Identify which cell holds the provided text, then report its [x, y] central coordinate. 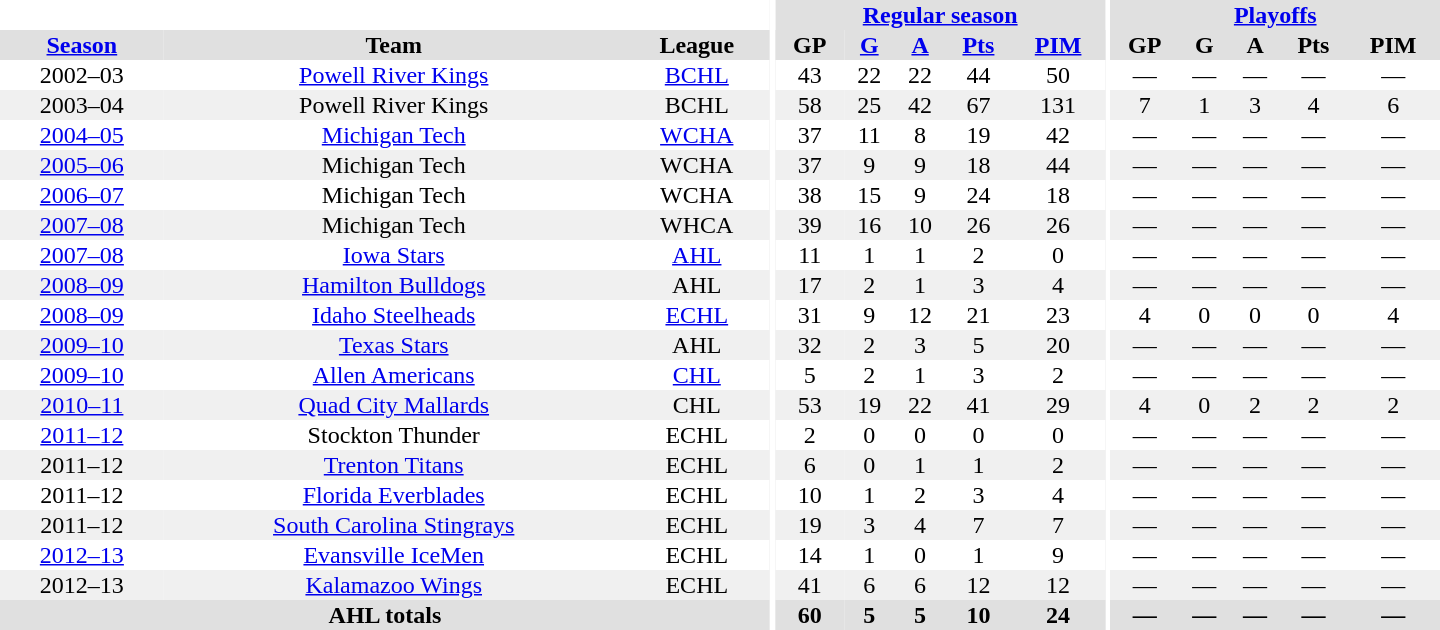
2006–07 [82, 195]
15 [870, 195]
Florida Everblades [394, 495]
25 [870, 105]
16 [870, 225]
South Carolina Stingrays [394, 525]
Evansville IceMen [394, 555]
Kalamazoo Wings [394, 585]
Allen Americans [394, 375]
31 [810, 315]
67 [979, 105]
2004–05 [82, 135]
8 [920, 135]
60 [810, 615]
Idaho Steelheads [394, 315]
Iowa Stars [394, 255]
50 [1058, 75]
Trenton Titans [394, 465]
58 [810, 105]
2003–04 [82, 105]
21 [979, 315]
53 [810, 405]
Team [394, 45]
Season [82, 45]
14 [810, 555]
Texas Stars [394, 345]
League [697, 45]
17 [810, 285]
29 [1058, 405]
Hamilton Bulldogs [394, 285]
2005–06 [82, 165]
Quad City Mallards [394, 405]
131 [1058, 105]
2010–11 [82, 405]
23 [1058, 315]
43 [810, 75]
WHCA [697, 225]
Stockton Thunder [394, 435]
Playoffs [1275, 15]
38 [810, 195]
AHL totals [385, 615]
20 [1058, 345]
Regular season [940, 15]
32 [810, 345]
39 [810, 225]
2002–03 [82, 75]
